Detect which cell encompasses the target text, then output its [x, y] center coordinate. 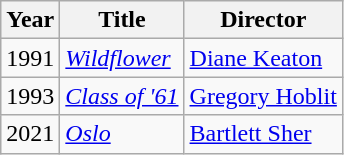
Diane Keaton [263, 58]
1993 [30, 96]
1991 [30, 58]
Wildflower [122, 58]
Oslo [122, 134]
Gregory Hoblit [263, 96]
2021 [30, 134]
Title [122, 20]
Bartlett Sher [263, 134]
Class of '61 [122, 96]
Year [30, 20]
Director [263, 20]
